Return (X, Y) of the center of cell containing provided text 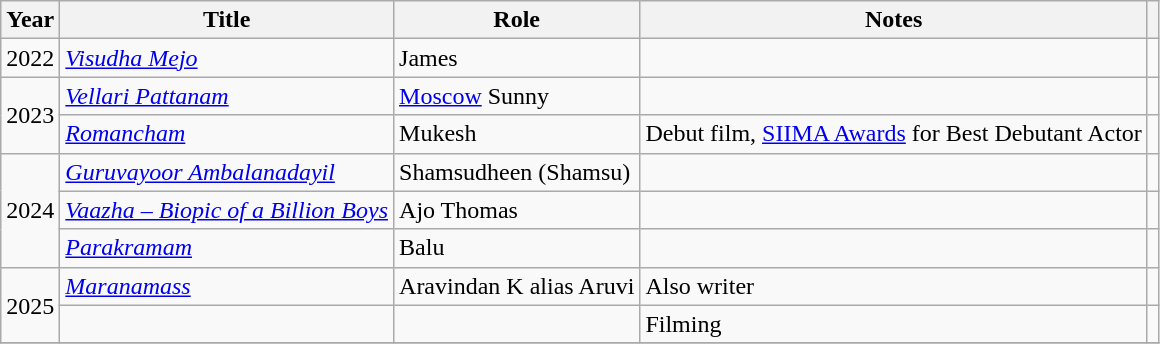
Visudha Mejo (227, 58)
Year (30, 20)
Vellari Pattanam (227, 96)
James (517, 58)
Balu (517, 248)
Notes (894, 20)
Mukesh (517, 134)
2025 (30, 305)
Guruvayoor Ambalanadayil (227, 172)
Shamsudheen (Shamsu) (517, 172)
Maranamass (227, 286)
Parakramam (227, 248)
Debut film, SIIMA Awards for Best Debutant Actor (894, 134)
2023 (30, 115)
Filming (894, 324)
Ajo Thomas (517, 210)
Also writer (894, 286)
Moscow Sunny (517, 96)
Romancham (227, 134)
Title (227, 20)
2024 (30, 210)
Aravindan K alias Aruvi (517, 286)
Role (517, 20)
Vaazha – Biopic of a Billion Boys (227, 210)
2022 (30, 58)
